Output the [x, y] coordinate of the center of the cell containing the given text.  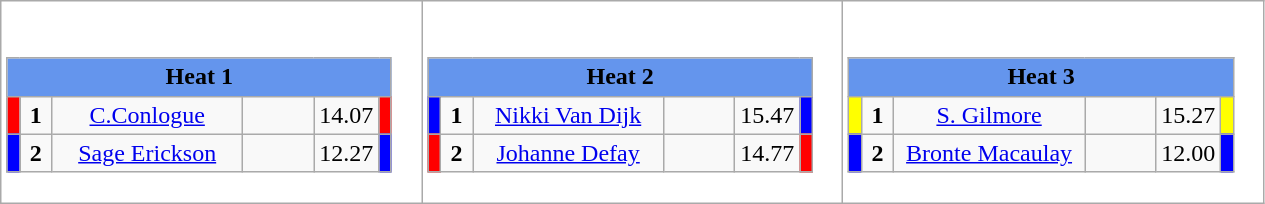
Nikki Van Dijk [568, 115]
C.Conlogue [148, 115]
Heat 1 1 C.Conlogue 14.07 2 Sage Erickson 12.27 [212, 102]
14.77 [768, 153]
S. Gilmore [990, 115]
Johanne Defay [568, 153]
14.07 [346, 115]
Heat 2 1 Nikki Van Dijk 15.47 2 Johanne Defay 14.77 [632, 102]
12.00 [1188, 153]
Bronte Macaulay [990, 153]
Heat 1 [199, 77]
Heat 2 [620, 77]
Sage Erickson [148, 153]
Heat 3 1 S. Gilmore 15.27 2 Bronte Macaulay 12.00 [1054, 102]
Heat 3 [1041, 77]
12.27 [346, 153]
15.47 [768, 115]
15.27 [1188, 115]
